Identify which cell holds the provided text, then report its [x, y] central coordinate. 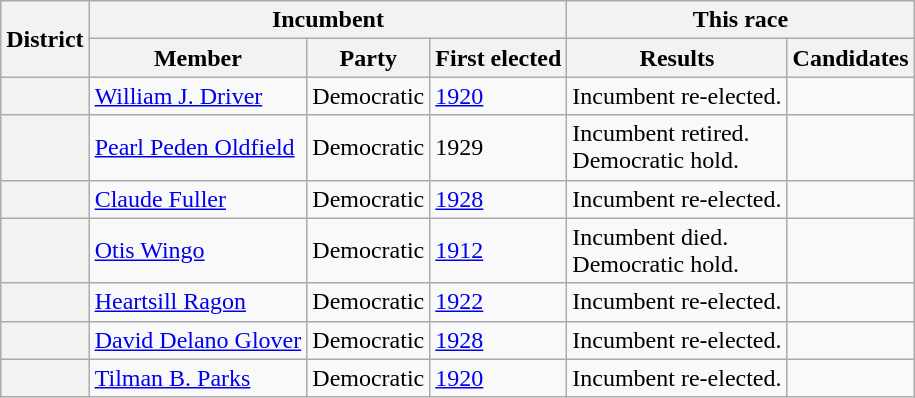
Candidates [850, 58]
Claude Fuller [198, 199]
1929 [498, 148]
Results [677, 58]
David Delano Glover [198, 340]
1922 [498, 302]
This race [740, 20]
Incumbent retired.Democratic hold. [677, 148]
Heartsill Ragon [198, 302]
Member [198, 58]
William J. Driver [198, 96]
Party [368, 58]
First elected [498, 58]
Otis Wingo [198, 250]
District [45, 39]
Tilman B. Parks [198, 378]
Incumbent died.Democratic hold. [677, 250]
1912 [498, 250]
Incumbent [328, 20]
Pearl Peden Oldfield [198, 148]
